Identify which cell holds the provided text, then report its [x, y] central coordinate. 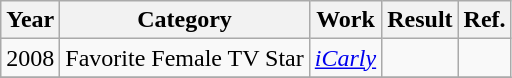
Ref. [484, 20]
2008 [30, 58]
iCarly [345, 58]
Favorite Female TV Star [184, 58]
Work [345, 20]
Category [184, 20]
Year [30, 20]
Result [420, 20]
